Identify which cell holds the provided text, then report its [X, Y] central coordinate. 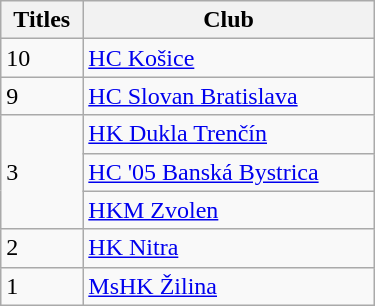
HK Nitra [228, 248]
3 [42, 172]
HKM Zvolen [228, 210]
Club [228, 20]
2 [42, 248]
1 [42, 286]
HC Slovan Bratislava [228, 96]
10 [42, 58]
HC Košice [228, 58]
9 [42, 96]
Titles [42, 20]
MsHK Žilina [228, 286]
HC '05 Banská Bystrica [228, 172]
HK Dukla Trenčín [228, 134]
